Return the [X, Y] coordinate for the center point of the cell that contains the specified text.  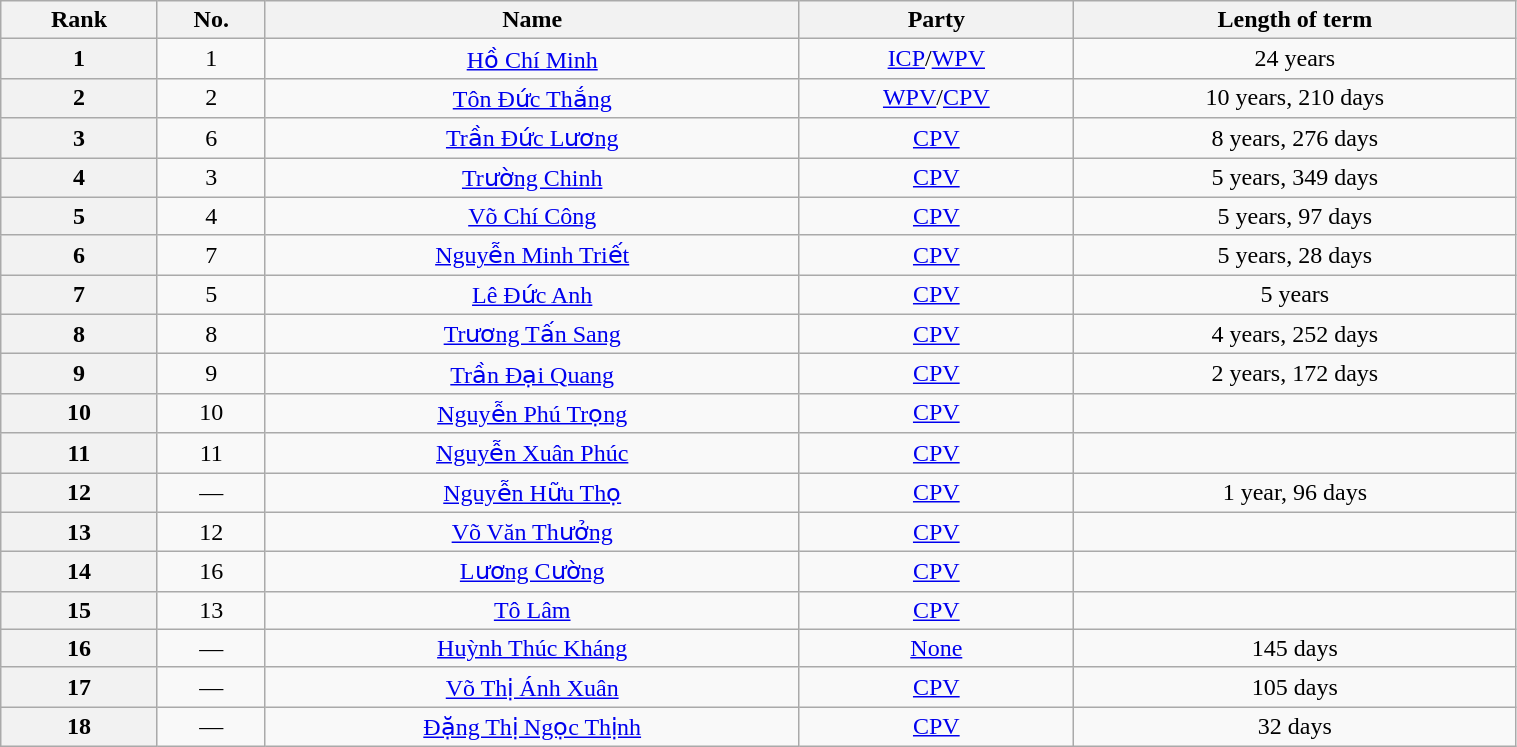
Tôn Đức Thắng [532, 98]
Võ Chí Công [532, 216]
Tô Lâm [532, 610]
Trần Đại Quang [532, 374]
Đặng Thị Ngọc Thịnh [532, 727]
32 days [1295, 727]
Nguyễn Hữu Thọ [532, 492]
None [936, 648]
2 years, 172 days [1295, 374]
15 [79, 610]
5 years, 28 days [1295, 255]
18 [79, 727]
Võ Thị Ánh Xuân [532, 687]
Rank [79, 20]
105 days [1295, 687]
Lương Cường [532, 572]
8 years, 276 days [1295, 138]
145 days [1295, 648]
1 year, 96 days [1295, 492]
Length of term [1295, 20]
5 years [1295, 295]
Trần Đức Lương [532, 138]
Party [936, 20]
WPV/CPV [936, 98]
5 years, 349 days [1295, 178]
Name [532, 20]
5 years, 97 days [1295, 216]
10 years, 210 days [1295, 98]
Hồ Chí Minh [532, 59]
Nguyễn Phú Trọng [532, 413]
4 years, 252 days [1295, 334]
17 [79, 687]
24 years [1295, 59]
Nguyễn Xuân Phúc [532, 453]
14 [79, 572]
Lê Đức Anh [532, 295]
ICP/WPV [936, 59]
Trường Chinh [532, 178]
Trương Tấn Sang [532, 334]
No. [211, 20]
Nguyễn Minh Triết [532, 255]
Huỳnh Thúc Kháng [532, 648]
Võ Văn Thưởng [532, 532]
